Identify which cell holds the provided text, then report its (X, Y) central coordinate. 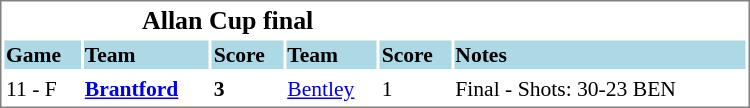
Game (42, 54)
3 (248, 89)
Brantford (146, 89)
Allan Cup final (227, 20)
Notes (600, 54)
Final - Shots: 30-23 BEN (600, 89)
Bentley (332, 89)
1 (416, 89)
11 - F (42, 89)
